Search for the cell housing the specified text and yield its [X, Y] center coordinate. 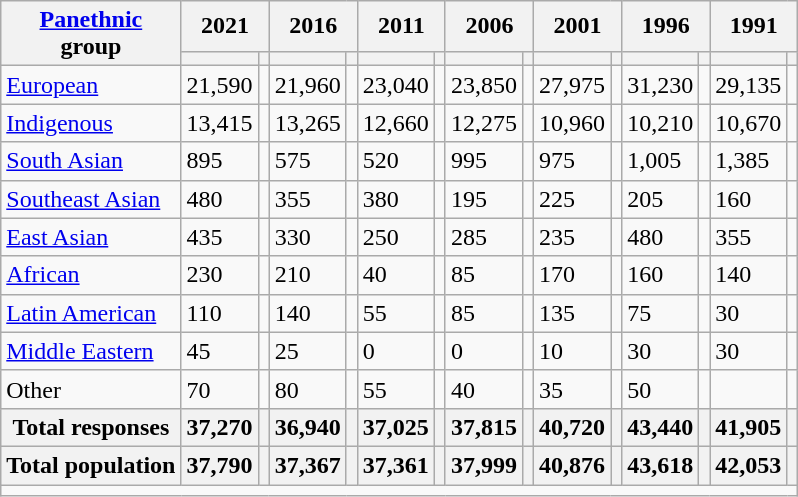
2021 [225, 26]
1,385 [748, 161]
South Asian [91, 161]
12,275 [484, 123]
37,815 [484, 427]
70 [220, 389]
995 [484, 161]
520 [396, 161]
41,905 [748, 427]
Southeast Asian [91, 199]
African [91, 275]
10,670 [748, 123]
135 [572, 313]
170 [572, 275]
110 [220, 313]
Latin American [91, 313]
205 [660, 199]
29,135 [748, 85]
195 [484, 199]
East Asian [91, 237]
23,040 [396, 85]
Panethnicgroup [91, 34]
975 [572, 161]
Other [91, 389]
43,618 [660, 465]
37,999 [484, 465]
895 [220, 161]
575 [308, 161]
25 [308, 351]
Total responses [91, 427]
37,361 [396, 465]
37,025 [396, 427]
37,790 [220, 465]
10 [572, 351]
21,590 [220, 85]
435 [220, 237]
2006 [489, 26]
Middle Eastern [91, 351]
Total population [91, 465]
10,210 [660, 123]
37,270 [220, 427]
225 [572, 199]
330 [308, 237]
45 [220, 351]
235 [572, 237]
Indigenous [91, 123]
42,053 [748, 465]
75 [660, 313]
27,975 [572, 85]
European [91, 85]
2011 [401, 26]
230 [220, 275]
2001 [578, 26]
285 [484, 237]
2016 [313, 26]
1996 [666, 26]
210 [308, 275]
1,005 [660, 161]
13,415 [220, 123]
40,876 [572, 465]
37,367 [308, 465]
380 [396, 199]
31,230 [660, 85]
36,940 [308, 427]
13,265 [308, 123]
23,850 [484, 85]
250 [396, 237]
50 [660, 389]
40,720 [572, 427]
35 [572, 389]
80 [308, 389]
10,960 [572, 123]
43,440 [660, 427]
1991 [754, 26]
12,660 [396, 123]
21,960 [308, 85]
